Return the (X, Y) coordinate for the center point of the cell that contains the specified text.  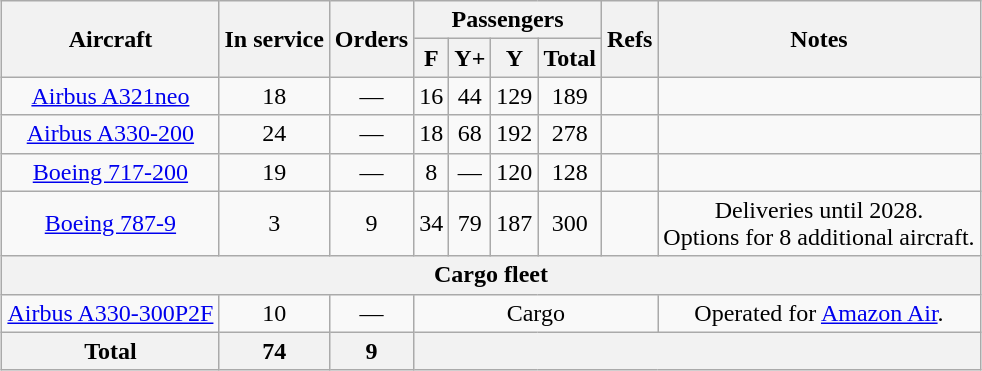
Passengers (508, 20)
Airbus A321neo (110, 96)
278 (570, 134)
16 (432, 96)
129 (514, 96)
Y+ (470, 58)
74 (274, 351)
44 (470, 96)
300 (570, 224)
120 (514, 172)
19 (274, 172)
Airbus A330-300P2F (110, 313)
68 (470, 134)
Refs (629, 39)
Boeing 787-9 (110, 224)
Deliveries until 2028.Options for 8 additional aircraft. (819, 224)
79 (470, 224)
8 (432, 172)
34 (432, 224)
192 (514, 134)
10 (274, 313)
Aircraft (110, 39)
189 (570, 96)
128 (570, 172)
F (432, 58)
Cargo (536, 313)
Orders (371, 39)
Airbus A330-200 (110, 134)
Operated for Amazon Air. (819, 313)
187 (514, 224)
In service (274, 39)
Notes (819, 39)
24 (274, 134)
3 (274, 224)
Cargo fleet (491, 275)
Y (514, 58)
Boeing 717-200 (110, 172)
